Capture the cell that displays the provided text and extract its [x, y] central coordinate. 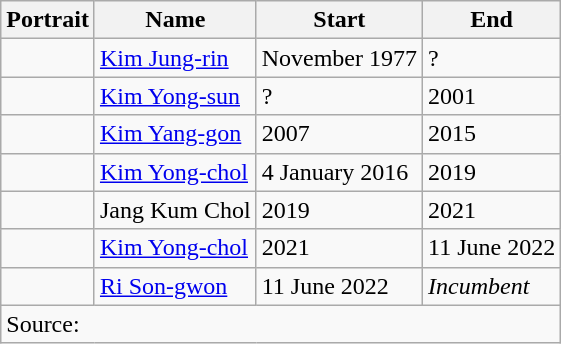
November 1977 [339, 58]
4 January 2016 [339, 172]
Kim Yang-gon [175, 134]
Kim Yong-sun [175, 96]
2007 [339, 134]
Portrait [48, 20]
Ri Son-gwon [175, 286]
Start [339, 20]
Kim Jung-rin [175, 58]
Jang Kum Chol [175, 210]
2001 [492, 96]
Source: [281, 324]
2015 [492, 134]
Incumbent [492, 286]
Name [175, 20]
End [492, 20]
